Pinpoint the cell where the given text exists, returning its [x, y] midpoint coordinate. 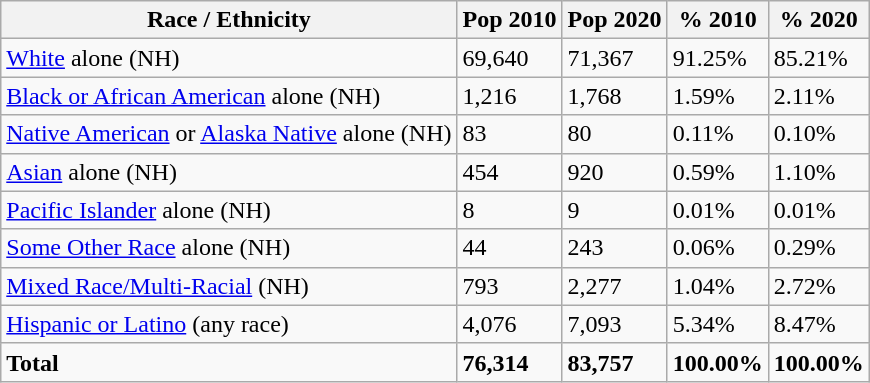
85.21% [818, 58]
1.10% [818, 172]
91.25% [718, 58]
Pacific Islander alone (NH) [229, 210]
243 [614, 248]
Some Other Race alone (NH) [229, 248]
0.10% [818, 134]
80 [614, 134]
1.04% [718, 286]
454 [510, 172]
Total [229, 362]
% 2020 [818, 20]
Pop 2020 [614, 20]
83 [510, 134]
71,367 [614, 58]
8 [510, 210]
0.59% [718, 172]
2.72% [818, 286]
9 [614, 210]
Native American or Alaska Native alone (NH) [229, 134]
Hispanic or Latino (any race) [229, 324]
7,093 [614, 324]
0.11% [718, 134]
69,640 [510, 58]
1,216 [510, 96]
Black or African American alone (NH) [229, 96]
793 [510, 286]
1.59% [718, 96]
White alone (NH) [229, 58]
% 2010 [718, 20]
Asian alone (NH) [229, 172]
2,277 [614, 286]
0.06% [718, 248]
Race / Ethnicity [229, 20]
4,076 [510, 324]
1,768 [614, 96]
Mixed Race/Multi-Racial (NH) [229, 286]
Pop 2010 [510, 20]
44 [510, 248]
83,757 [614, 362]
0.29% [818, 248]
920 [614, 172]
8.47% [818, 324]
5.34% [718, 324]
2.11% [818, 96]
76,314 [510, 362]
